Capture the cell that displays the provided text and extract its (X, Y) central coordinate. 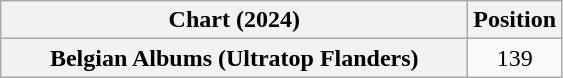
Chart (2024) (234, 20)
139 (515, 58)
Position (515, 20)
Belgian Albums (Ultratop Flanders) (234, 58)
